From the cell containing the given text, extract its center point as (X, Y) coordinate. 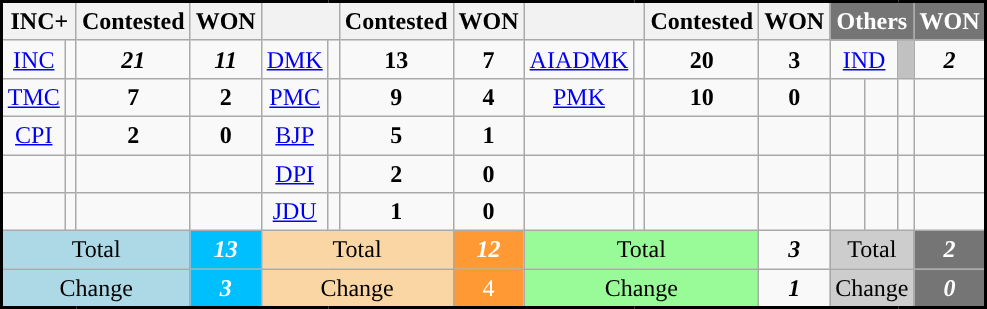
PMC (294, 97)
Others (872, 22)
INC+ (40, 22)
12 (488, 250)
IND (864, 59)
TMC (34, 97)
DMK (294, 59)
AIADMK (579, 59)
10 (702, 97)
5 (396, 135)
PMK (579, 97)
CPI (34, 135)
11 (226, 59)
BJP (294, 135)
21 (133, 59)
9 (396, 97)
INC (34, 59)
20 (702, 59)
DPI (294, 173)
JDU (294, 212)
